Provide the (x, y) coordinate of the cell's center where the given text is located.  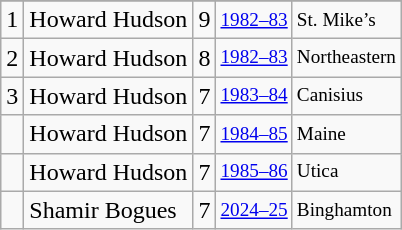
St. Mike’s (346, 20)
Canisius (346, 96)
Utica (346, 172)
2024–25 (254, 210)
Shamir Bogues (108, 210)
8 (204, 58)
Binghamton (346, 210)
2 (12, 58)
1 (12, 20)
1985–86 (254, 172)
Maine (346, 134)
9 (204, 20)
Northeastern (346, 58)
1983–84 (254, 96)
3 (12, 96)
1984–85 (254, 134)
